Detect which cell encompasses the target text, then output its [x, y] center coordinate. 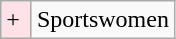
+ [16, 20]
Sportswomen [102, 20]
